Output the [X, Y] coordinate of the center of the cell containing the given text.  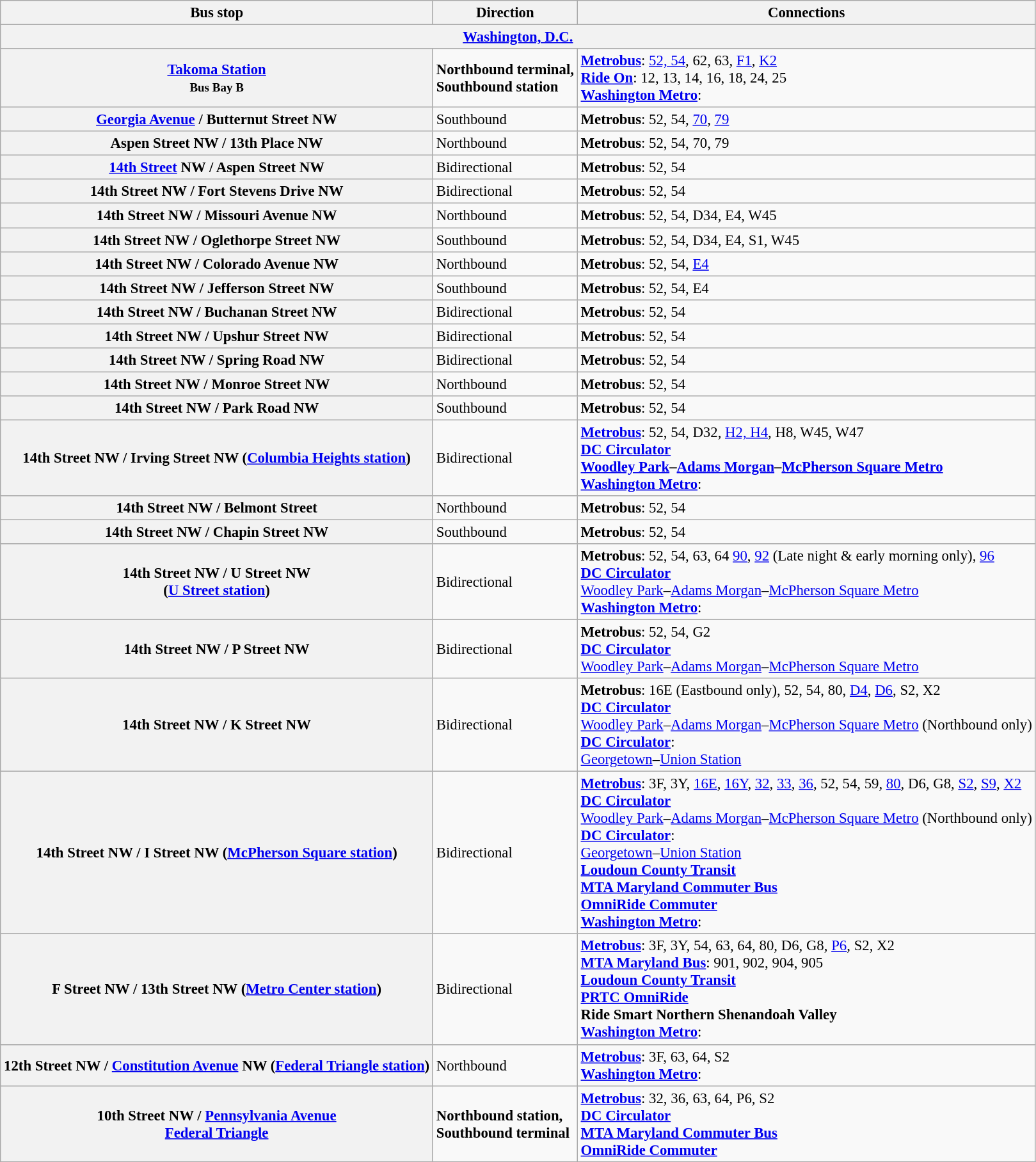
Northbound terminal,Southbound station [505, 78]
Takoma StationBus Bay B [217, 78]
Washington, D.C. [518, 37]
Metrobus: 52, 54, G2 DC Circulator Woodley Park–Adams Morgan–McPherson Square Metro [806, 649]
14th Street NW / I Street NW (McPherson Square station) [217, 853]
Direction [505, 13]
14th Street NW / U Street NW(U Street station) [217, 582]
Metrobus: 32, 36, 63, 64, P6, S2 DC Circulator MTA Maryland Commuter Bus OmniRide Commuter [806, 1124]
10th Street NW / Pennsylvania AvenueFederal Triangle [217, 1124]
Northbound station,Southbound terminal [505, 1124]
Metrobus: 52, 54, D34, E4, S1, W45 [806, 240]
Bus stop [217, 13]
Metrobus: 52, 54, D34, E4, W45 [806, 216]
14th Street NW / Buchanan Street NW [217, 312]
14th Street NW / Chapin Street NW [217, 532]
Connections [806, 13]
14th Street NW / Fort Stevens Drive NW [217, 191]
14th Street NW / Belmont Street [217, 508]
Metrobus: 52, 54, D32, H2, H4, H8, W45, W47 DC Circulator Woodley Park–Adams Morgan–McPherson Square Metro Washington Metro: [806, 458]
14th Street NW / Jefferson Street NW [217, 288]
14th Street NW / Missouri Avenue NW [217, 216]
14th Street NW / P Street NW [217, 649]
Metrobus: 3F, 63, 64, S2 Washington Metro: [806, 1065]
14th Street NW / Monroe Street NW [217, 384]
14th Street NW / Irving Street NW (Columbia Heights station) [217, 458]
14th Street NW / Upshur Street NW [217, 336]
14th Street NW / Park Road NW [217, 408]
14th Street NW / Aspen Street NW [217, 168]
14th Street NW / Colorado Avenue NW [217, 264]
Georgia Avenue / Butternut Street NW [217, 120]
14th Street NW / Spring Road NW [217, 360]
Metrobus: 52, 54, 62, 63, F1, K2 Ride On: 12, 13, 14, 16, 18, 24, 25 Washington Metro: [806, 78]
14th Street NW / Oglethorpe Street NW [217, 240]
F Street NW / 13th Street NW (Metro Center station) [217, 989]
14th Street NW / K Street NW [217, 725]
Aspen Street NW / 13th Place NW [217, 143]
12th Street NW / Constitution Avenue NW (Federal Triangle station) [217, 1065]
